Extract the (x, y) coordinate from the center of the cell holding the provided text.  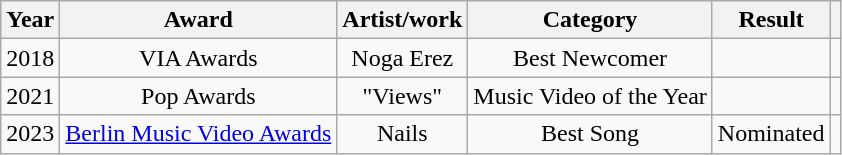
Noga Erez (402, 58)
2018 (30, 58)
Best Song (590, 134)
Berlin Music Video Awards (198, 134)
Pop Awards (198, 96)
"Views" (402, 96)
Nominated (771, 134)
2021 (30, 96)
Nails (402, 134)
Music Video of the Year (590, 96)
VIA Awards (198, 58)
Category (590, 20)
Year (30, 20)
Best Newcomer (590, 58)
2023 (30, 134)
Award (198, 20)
Result (771, 20)
Artist/work (402, 20)
